Output the [x, y] coordinate of the center of the cell containing the given text.  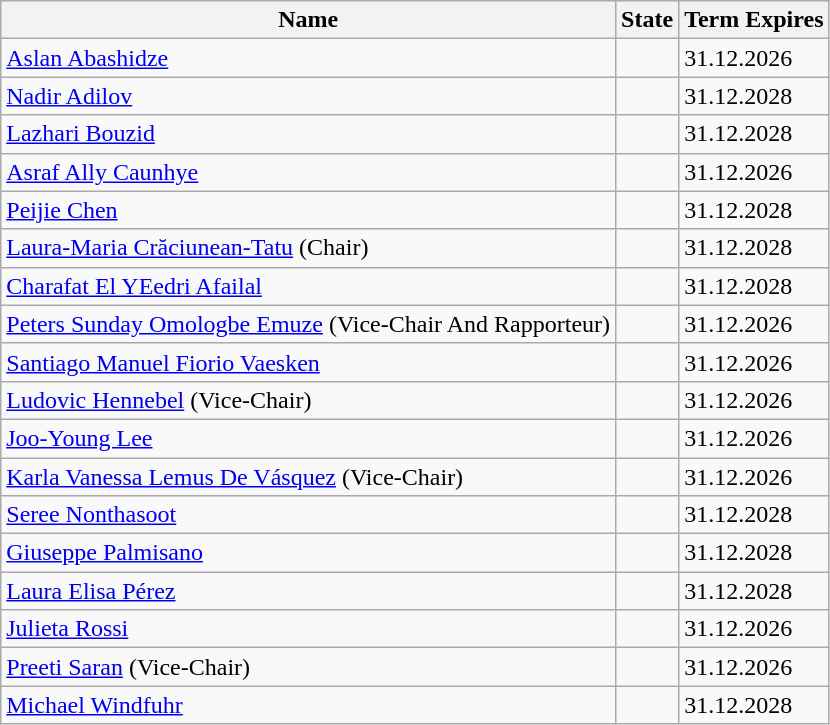
Name [308, 20]
Peijie Chen [308, 210]
Term Expires [754, 20]
Ludovic Hennebel (Vice-Chair) [308, 400]
Seree Nonthasoot [308, 515]
Joo-Young Lee [308, 438]
State [648, 20]
Asraf Ally Caunhye [308, 172]
Aslan Abashidze [308, 58]
Laura-Maria Crăciunean-Tatu (Chair) [308, 248]
Michael Windfuhr [308, 705]
Giuseppe Palmisano [308, 553]
Preeti Saran (Vice-Chair) [308, 667]
Peters Sunday Omologbe Emuze (Vice-Chair And Rapporteur) [308, 324]
Charafat El YEedri Afailal [308, 286]
Laura Elisa Pérez [308, 591]
Santiago Manuel Fiorio Vaesken [308, 362]
Lazhari Bouzid [308, 134]
Karla Vanessa Lemus De Vásquez (Vice-Chair) [308, 477]
Julieta Rossi [308, 629]
Nadir Adilov [308, 96]
